Pinpoint the cell where the given text exists, returning its (x, y) midpoint coordinate. 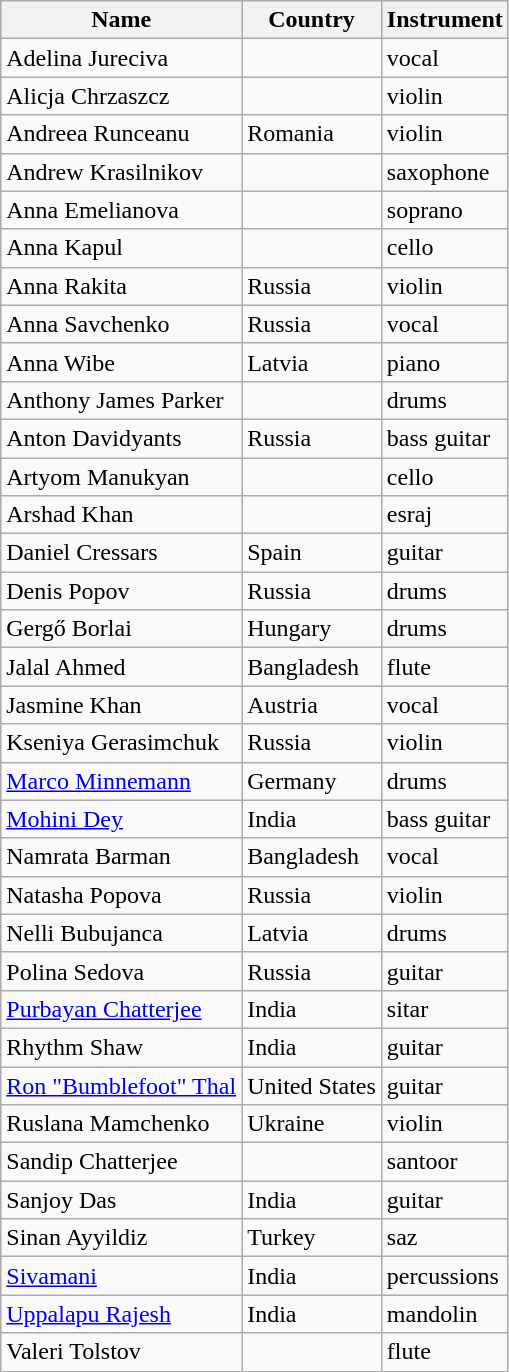
Anna Emelianova (122, 210)
Sinan Ayyildiz (122, 1238)
Daniel Cressars (122, 553)
Andreea Runceanu (122, 134)
Ruslana Mamchenko (122, 1124)
Turkey (312, 1238)
Name (122, 20)
Hungary (312, 629)
Mohini Dey (122, 819)
Namrata Barman (122, 857)
sitar (444, 1009)
Andrew Krasilnikov (122, 172)
Arshad Khan (122, 515)
Marco Minnemann (122, 781)
Ukraine (312, 1124)
santoor (444, 1162)
Purbayan Chatterjee (122, 1009)
Nelli Bubujanca (122, 933)
Romania (312, 134)
Instrument (444, 20)
Sandip Chatterjee (122, 1162)
mandolin (444, 1314)
Anton Davidyants (122, 438)
saz (444, 1238)
Polina Sedova (122, 971)
Gergő Borlai (122, 629)
Jalal Ahmed (122, 667)
piano (444, 362)
Spain (312, 553)
Anthony James Parker (122, 400)
Germany (312, 781)
Adelina Jureciva (122, 58)
percussions (444, 1276)
Anna Kapul (122, 248)
Anna Rakita (122, 286)
Jasmine Khan (122, 705)
Valeri Tolstov (122, 1352)
saxophone (444, 172)
Sivamani (122, 1276)
Kseniya Gerasimchuk (122, 743)
Austria (312, 705)
Alicja Chrzaszcz (122, 96)
Uppalapu Rajesh (122, 1314)
Sanjoy Das (122, 1200)
United States (312, 1085)
Rhythm Shaw (122, 1047)
Natasha Popova (122, 895)
esraj (444, 515)
Ron "Bumblefoot" Thal (122, 1085)
Denis Popov (122, 591)
Anna Wibe (122, 362)
Country (312, 20)
Artyom Manukyan (122, 477)
soprano (444, 210)
Anna Savchenko (122, 324)
